Find where the given text appears and provide that cell's center as (x, y) coordinate. 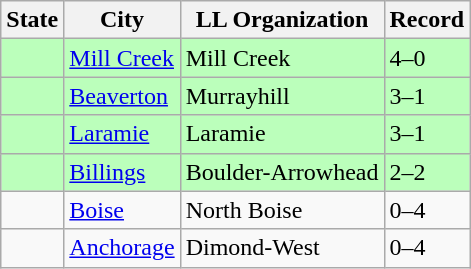
Boulder-Arrowhead (282, 172)
Beaverton (122, 96)
City (122, 20)
LL Organization (282, 20)
Murrayhill (282, 96)
State (32, 20)
Boise (122, 210)
Record (427, 20)
2–2 (427, 172)
Anchorage (122, 248)
Dimond-West (282, 248)
North Boise (282, 210)
4–0 (427, 58)
Billings (122, 172)
